From the cell containing the given text, extract its center point as (x, y) coordinate. 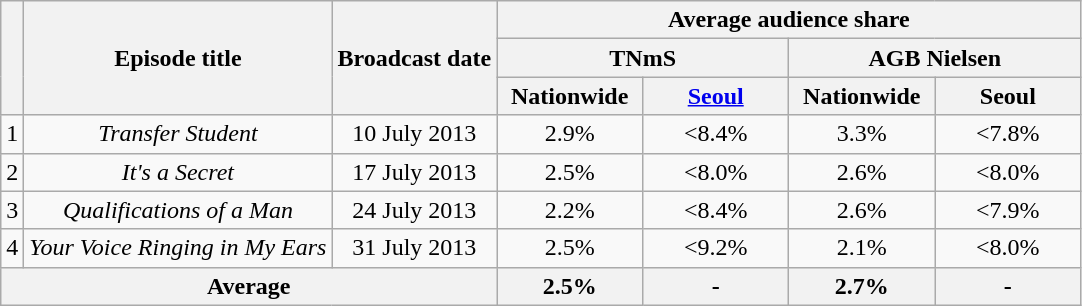
Average audience share (789, 20)
1 (12, 134)
Transfer Student (178, 134)
2 (12, 172)
<7.8% (1008, 134)
<7.9% (1008, 210)
2.7% (862, 286)
4 (12, 248)
3 (12, 210)
Your Voice Ringing in My Ears (178, 248)
Average (249, 286)
Broadcast date (414, 58)
3.3% (862, 134)
24 July 2013 (414, 210)
17 July 2013 (414, 172)
Qualifications of a Man (178, 210)
AGB Nielsen (935, 58)
2.9% (570, 134)
31 July 2013 (414, 248)
2.2% (570, 210)
It's a Secret (178, 172)
TNmS (643, 58)
10 July 2013 (414, 134)
2.1% (862, 248)
<9.2% (716, 248)
Episode title (178, 58)
